Output the [X, Y] coordinate of the center of the cell containing the given text.  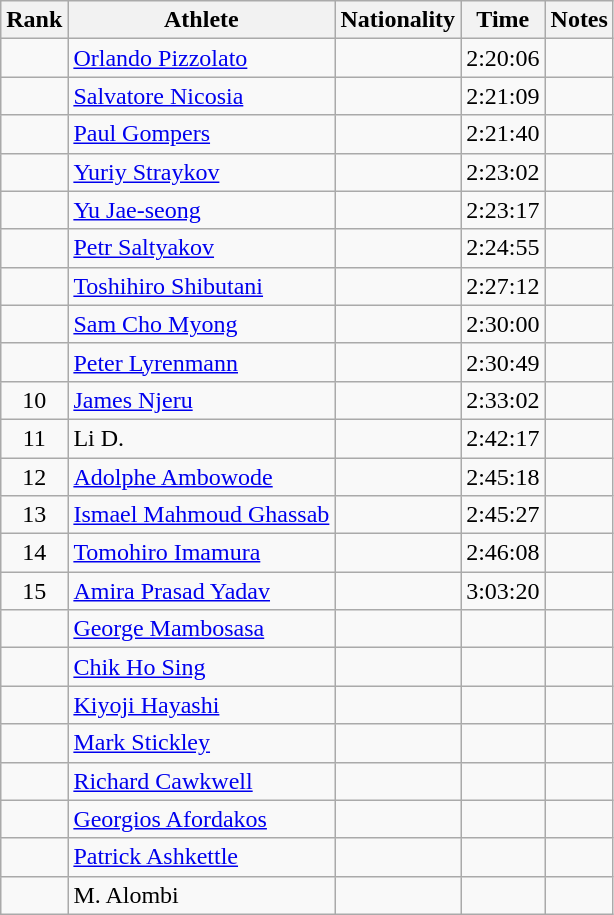
2:42:17 [503, 438]
2:33:02 [503, 400]
2:30:00 [503, 324]
Patrick Ashkettle [202, 857]
2:23:17 [503, 210]
2:30:49 [503, 362]
2:45:18 [503, 477]
2:21:40 [503, 134]
George Mambosasa [202, 629]
James Njeru [202, 400]
Li D. [202, 438]
12 [34, 477]
Paul Gompers [202, 134]
Ismael Mahmoud Ghassab [202, 515]
Toshihiro Shibutani [202, 286]
2:20:06 [503, 58]
Mark Stickley [202, 743]
2:21:09 [503, 96]
Rank [34, 20]
Peter Lyrenmann [202, 362]
Adolphe Ambowode [202, 477]
2:45:27 [503, 515]
Yu Jae-seong [202, 210]
2:27:12 [503, 286]
Amira Prasad Yadav [202, 591]
M. Alombi [202, 895]
15 [34, 591]
Kiyoji Hayashi [202, 705]
Yuriy Straykov [202, 172]
Nationality [398, 20]
Athlete [202, 20]
Georgios Afordakos [202, 819]
Time [503, 20]
2:46:08 [503, 553]
10 [34, 400]
Petr Saltyakov [202, 248]
Tomohiro Imamura [202, 553]
Orlando Pizzolato [202, 58]
Salvatore Nicosia [202, 96]
11 [34, 438]
Sam Cho Myong [202, 324]
3:03:20 [503, 591]
2:24:55 [503, 248]
Richard Cawkwell [202, 781]
Chik Ho Sing [202, 667]
2:23:02 [503, 172]
13 [34, 515]
14 [34, 553]
Notes [579, 20]
